Capture the cell that displays the provided text and extract its (X, Y) central coordinate. 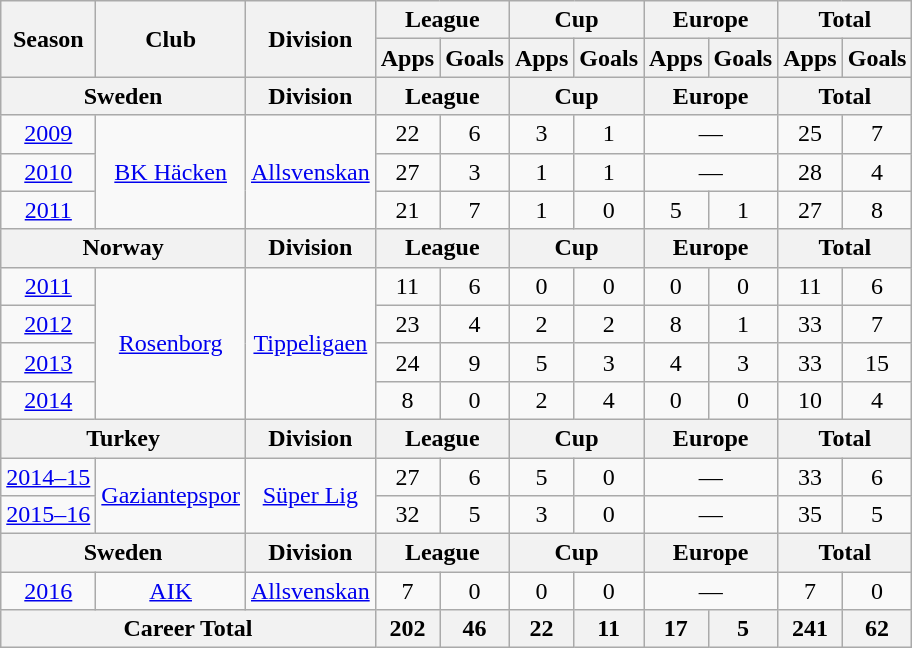
241 (810, 629)
24 (407, 362)
Norway (124, 248)
15 (877, 362)
2014 (48, 400)
2016 (48, 591)
2009 (48, 134)
Career Total (188, 629)
BK Häcken (171, 172)
28 (810, 172)
Tippeligaen (310, 343)
2013 (48, 362)
35 (810, 515)
46 (475, 629)
Club (171, 39)
Süper Lig (310, 496)
21 (407, 210)
2015–16 (48, 515)
25 (810, 134)
AIK (171, 591)
23 (407, 324)
2010 (48, 172)
62 (877, 629)
17 (676, 629)
202 (407, 629)
10 (810, 400)
2014–15 (48, 477)
Rosenborg (171, 343)
Turkey (124, 438)
Gaziantepspor (171, 496)
2012 (48, 324)
32 (407, 515)
Season (48, 39)
9 (475, 362)
